From the cell containing the given text, extract its center point as (X, Y) coordinate. 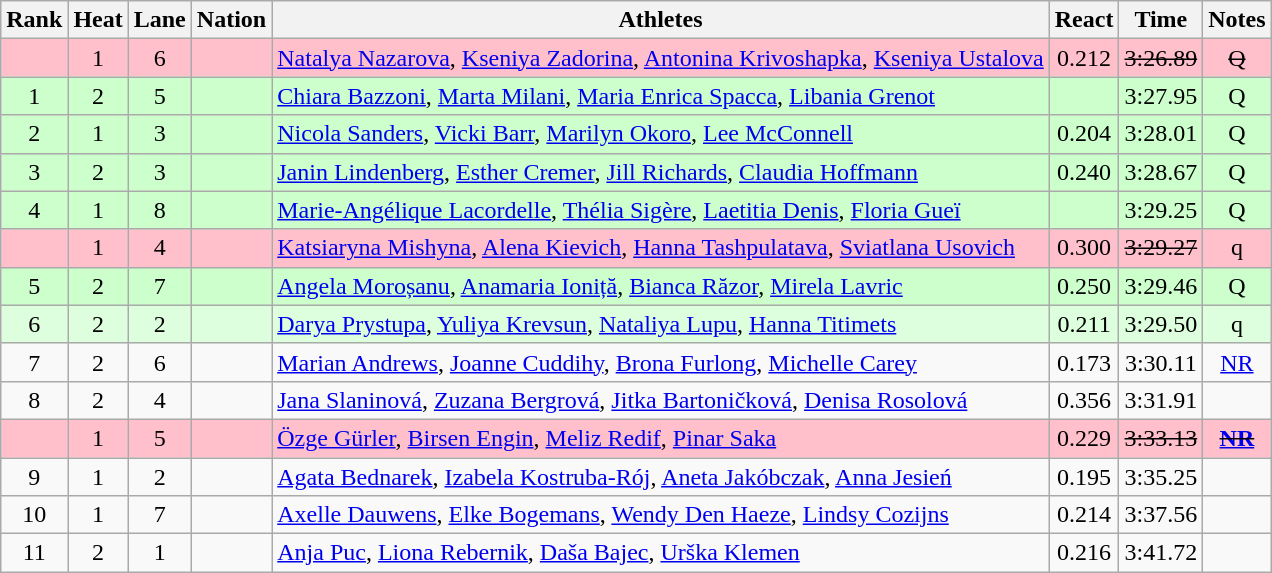
Nicola Sanders, Vicki Barr, Marilyn Okoro, Lee McConnell (661, 134)
Angela Moroșanu, Anamaria Ioniță, Bianca Răzor, Mirela Lavric (661, 286)
3:26.89 (1161, 58)
3:35.25 (1161, 477)
Özge Gürler, Birsen Engin, Meliz Redif, Pinar Saka (661, 438)
10 (34, 515)
React (1084, 20)
9 (34, 477)
Nation (231, 20)
0.214 (1084, 515)
0.300 (1084, 248)
Lane (160, 20)
3:27.95 (1161, 96)
0.204 (1084, 134)
Rank (34, 20)
3:33.13 (1161, 438)
0.212 (1084, 58)
0.211 (1084, 324)
Athletes (661, 20)
Katsiaryna Mishyna, Alena Kievich, Hanna Tashpulatava, Sviatlana Usovich (661, 248)
3:29.46 (1161, 286)
0.195 (1084, 477)
0.216 (1084, 553)
Axelle Dauwens, Elke Bogemans, Wendy Den Haeze, Lindsy Cozijns (661, 515)
Natalya Nazarova, Kseniya Zadorina, Antonina Krivoshapka, Kseniya Ustalova (661, 58)
11 (34, 553)
0.250 (1084, 286)
3:29.50 (1161, 324)
Chiara Bazzoni, Marta Milani, Maria Enrica Spacca, Libania Grenot (661, 96)
0.240 (1084, 172)
Marie-Angélique Lacordelle, Thélia Sigère, Laetitia Denis, Floria Gueï (661, 210)
0.356 (1084, 400)
Agata Bednarek, Izabela Kostruba-Rój, Aneta Jakóbczak, Anna Jesień (661, 477)
3:29.27 (1161, 248)
Time (1161, 20)
3:29.25 (1161, 210)
3:31.91 (1161, 400)
Heat (98, 20)
3:30.11 (1161, 362)
0.173 (1084, 362)
3:37.56 (1161, 515)
Notes (1237, 20)
Jana Slaninová, Zuzana Bergrová, Jitka Bartoničková, Denisa Rosolová (661, 400)
3:28.01 (1161, 134)
Darya Prystupa, Yuliya Krevsun, Nataliya Lupu, Hanna Titimets (661, 324)
3:41.72 (1161, 553)
Marian Andrews, Joanne Cuddihy, Brona Furlong, Michelle Carey (661, 362)
3:28.67 (1161, 172)
Janin Lindenberg, Esther Cremer, Jill Richards, Claudia Hoffmann (661, 172)
0.229 (1084, 438)
Anja Puc, Liona Rebernik, Daša Bajec, Urška Klemen (661, 553)
